Scan for the cell matching the given text and deliver its [X, Y] coordinate at center. 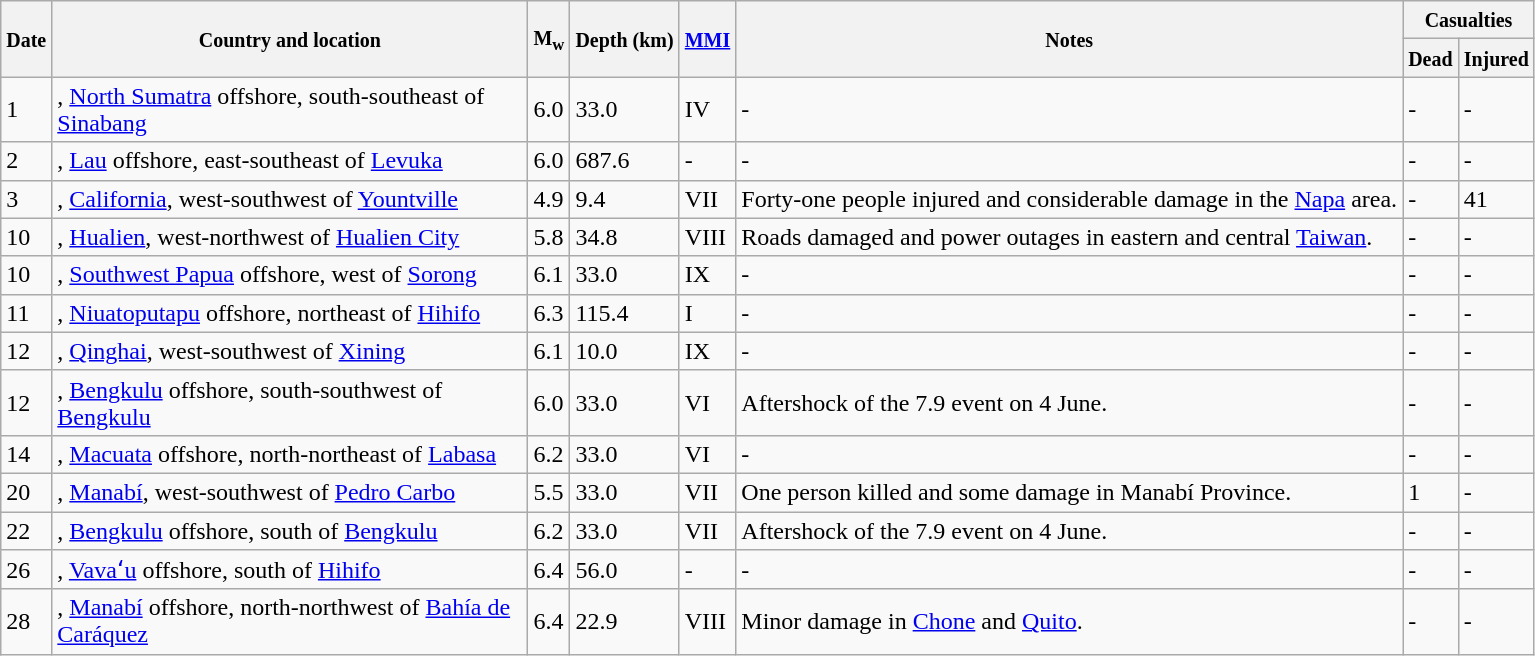
3 [26, 199]
5.8 [549, 237]
10.0 [624, 351]
11 [26, 313]
, Manabí offshore, north-northwest of Bahía de Caráquez [290, 622]
Dead [1431, 58]
, Macuata offshore, north-northeast of Labasa [290, 454]
Depth (km) [624, 39]
6.3 [549, 313]
22.9 [624, 622]
, Niuatoputapu offshore, northeast of Hihifo [290, 313]
22 [26, 531]
Minor damage in Chone and Quito. [1070, 622]
687.6 [624, 161]
MMI [708, 39]
56.0 [624, 570]
, Hualien, west-northwest of Hualien City [290, 237]
Mw [549, 39]
14 [26, 454]
26 [26, 570]
, Manabí, west-southwest of Pedro Carbo [290, 492]
Injured [1496, 58]
, California, west-southwest of Yountville [290, 199]
Forty-one people injured and considerable damage in the Napa area. [1070, 199]
28 [26, 622]
Notes [1070, 39]
Casualties [1469, 20]
9.4 [624, 199]
115.4 [624, 313]
20 [26, 492]
One person killed and some damage in Manabí Province. [1070, 492]
, North Sumatra offshore, south-southeast of Sinabang [290, 110]
5.5 [549, 492]
, Southwest Papua offshore, west of Sorong [290, 275]
, Vavaʻu offshore, south of Hihifo [290, 570]
Country and location [290, 39]
Roads damaged and power outages in eastern and central Taiwan. [1070, 237]
34.8 [624, 237]
, Bengkulu offshore, south of Bengkulu [290, 531]
, Bengkulu offshore, south-southwest of Bengkulu [290, 402]
IV [708, 110]
Date [26, 39]
I [708, 313]
41 [1496, 199]
2 [26, 161]
4.9 [549, 199]
, Qinghai, west-southwest of Xining [290, 351]
, Lau offshore, east-southeast of Levuka [290, 161]
